Pinpoint the cell where the given text exists, returning its [X, Y] midpoint coordinate. 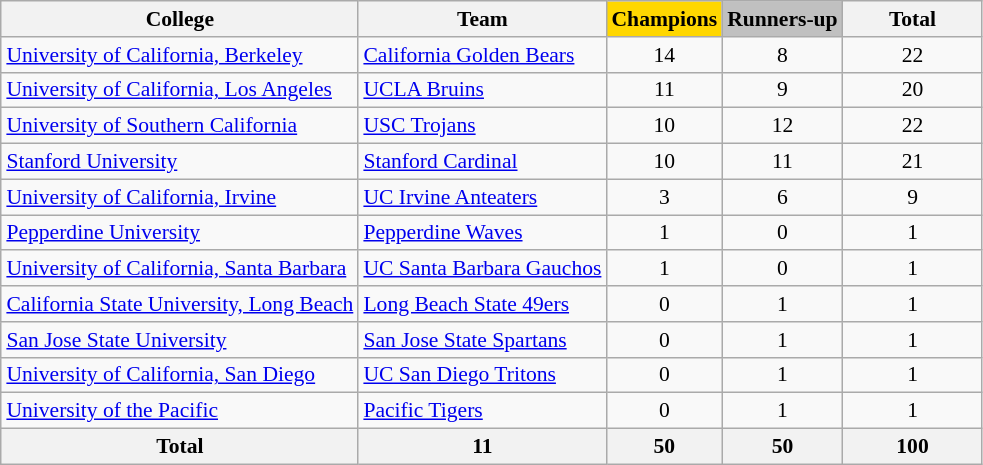
6 [782, 197]
Pepperdine Waves [482, 233]
UC Irvine Anteaters [482, 197]
UC San Diego Tritons [482, 375]
14 [664, 55]
University of California, Berkeley [180, 55]
San Jose State Spartans [482, 340]
Pepperdine University [180, 233]
21 [913, 162]
Team [482, 19]
University of Southern California [180, 126]
California State University, Long Beach [180, 304]
Stanford University [180, 162]
Runners-up [782, 19]
USC Trojans [482, 126]
Long Beach State 49ers [482, 304]
20 [913, 90]
College [180, 19]
Stanford Cardinal [482, 162]
Pacific Tigers [482, 411]
San Jose State University [180, 340]
12 [782, 126]
University of California, Santa Barbara [180, 269]
Champions [664, 19]
University of the Pacific [180, 411]
University of California, Irvine [180, 197]
UC Santa Barbara Gauchos [482, 269]
UCLA Bruins [482, 90]
3 [664, 197]
California Golden Bears [482, 55]
University of California, San Diego [180, 375]
University of California, Los Angeles [180, 90]
8 [782, 55]
100 [913, 447]
